Locate the cell with the specified text and output its [X, Y] center coordinate. 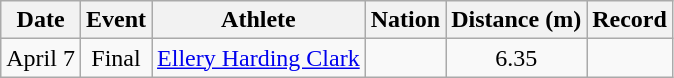
Date [41, 20]
Nation [405, 20]
April 7 [41, 58]
Distance (m) [516, 20]
6.35 [516, 58]
Final [116, 58]
Athlete [259, 20]
Ellery Harding Clark [259, 58]
Record [630, 20]
Event [116, 20]
